Search for the cell housing the specified text and yield its [x, y] center coordinate. 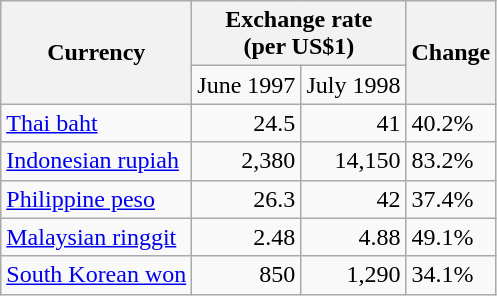
37.4% [451, 199]
Exchange rate (per US$1) [299, 34]
40.2% [451, 123]
83.2% [451, 161]
34.1% [451, 275]
July 1998 [354, 85]
Indonesian rupiah [96, 161]
South Korean won [96, 275]
Philippine peso [96, 199]
42 [354, 199]
1,290 [354, 275]
26.3 [246, 199]
Change [451, 52]
24.5 [246, 123]
2,380 [246, 161]
850 [246, 275]
Malaysian ringgit [96, 237]
14,150 [354, 161]
Currency [96, 52]
4.88 [354, 237]
Thai baht [96, 123]
49.1% [451, 237]
June 1997 [246, 85]
2.48 [246, 237]
41 [354, 123]
